Capture the cell that displays the provided text and extract its (x, y) central coordinate. 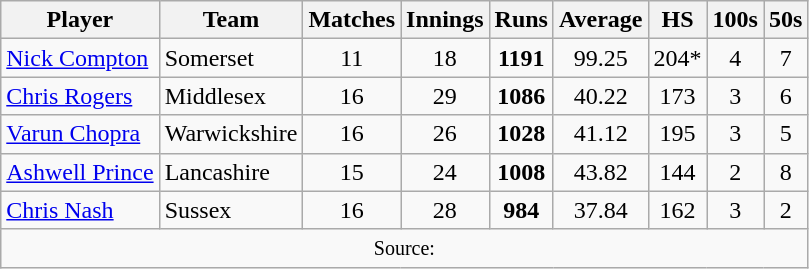
Chris Nash (80, 210)
1028 (521, 134)
195 (678, 134)
4 (735, 58)
Nick Compton (80, 58)
Middlesex (231, 96)
Chris Rogers (80, 96)
40.22 (600, 96)
1086 (521, 96)
1008 (521, 172)
Matches (352, 20)
Player (80, 20)
5 (786, 134)
Runs (521, 20)
Average (600, 20)
28 (445, 210)
173 (678, 96)
37.84 (600, 210)
41.12 (600, 134)
8 (786, 172)
Lancashire (231, 172)
204* (678, 58)
18 (445, 58)
15 (352, 172)
144 (678, 172)
Innings (445, 20)
29 (445, 96)
162 (678, 210)
100s (735, 20)
Varun Chopra (80, 134)
Sussex (231, 210)
6 (786, 96)
Ashwell Prince (80, 172)
99.25 (600, 58)
26 (445, 134)
50s (786, 20)
Team (231, 20)
HS (678, 20)
11 (352, 58)
984 (521, 210)
7 (786, 58)
Somerset (231, 58)
Warwickshire (231, 134)
43.82 (600, 172)
24 (445, 172)
Source: (404, 248)
1191 (521, 58)
